Detect which cell encompasses the target text, then output its (x, y) center coordinate. 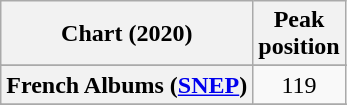
119 (299, 85)
Peakposition (299, 34)
French Albums (SNEP) (127, 85)
Chart (2020) (127, 34)
